Return the [X, Y] coordinate for the center point of the cell that contains the specified text.  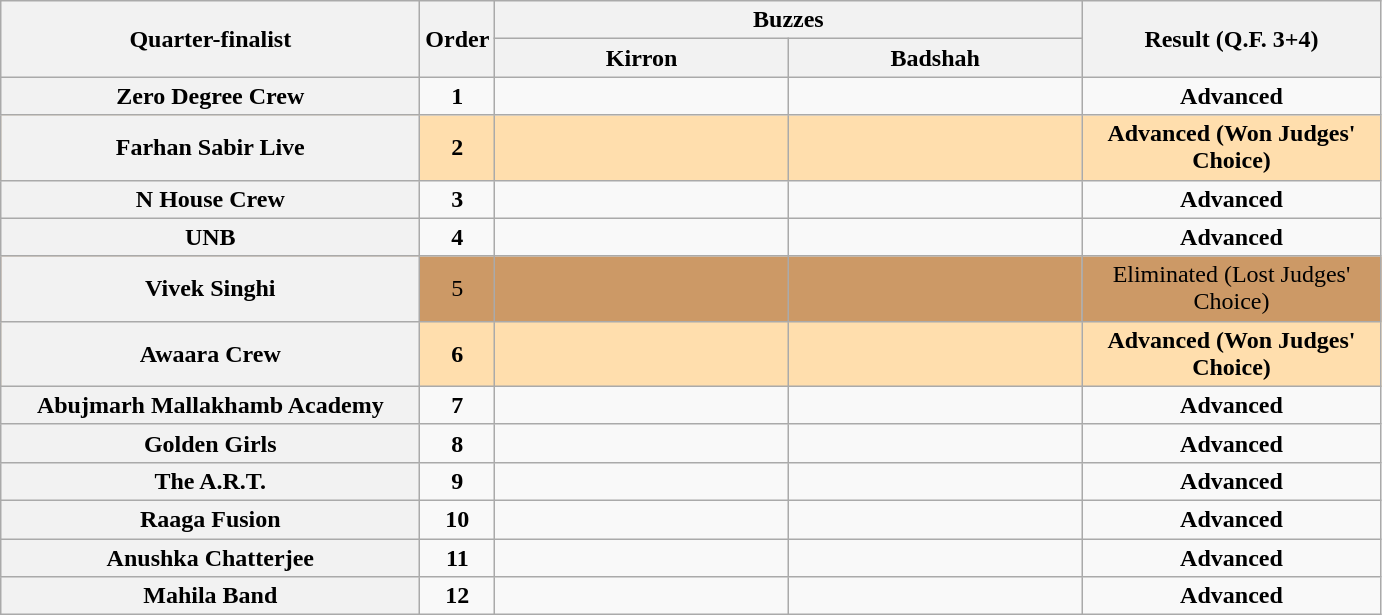
The A.R.T. [210, 481]
11 [458, 557]
6 [458, 354]
Kirron [642, 58]
UNB [210, 237]
Raaga Fusion [210, 519]
5 [458, 288]
1 [458, 96]
12 [458, 596]
Eliminated (Lost Judges' Choice) [1232, 288]
2 [458, 148]
Zero Degree Crew [210, 96]
Awaara Crew [210, 354]
N House Crew [210, 199]
4 [458, 237]
10 [458, 519]
Anushka Chatterjee [210, 557]
8 [458, 443]
3 [458, 199]
7 [458, 405]
Abujmarh Mallakhamb Academy [210, 405]
Mahila Band [210, 596]
Badshah [935, 58]
Result (Q.F. 3+4) [1232, 39]
Quarter-finalist [210, 39]
Golden Girls [210, 443]
Farhan Sabir Live [210, 148]
Order [458, 39]
9 [458, 481]
Buzzes [788, 20]
Vivek Singhi [210, 288]
